Output the [x, y] coordinate of the center of the cell containing the given text.  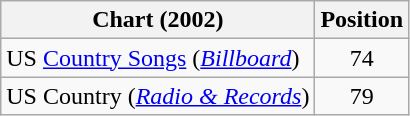
74 [362, 58]
Position [362, 20]
Chart (2002) [158, 20]
US Country Songs (Billboard) [158, 58]
79 [362, 96]
US Country (Radio & Records) [158, 96]
